Pinpoint the cell where the given text exists, returning its (x, y) midpoint coordinate. 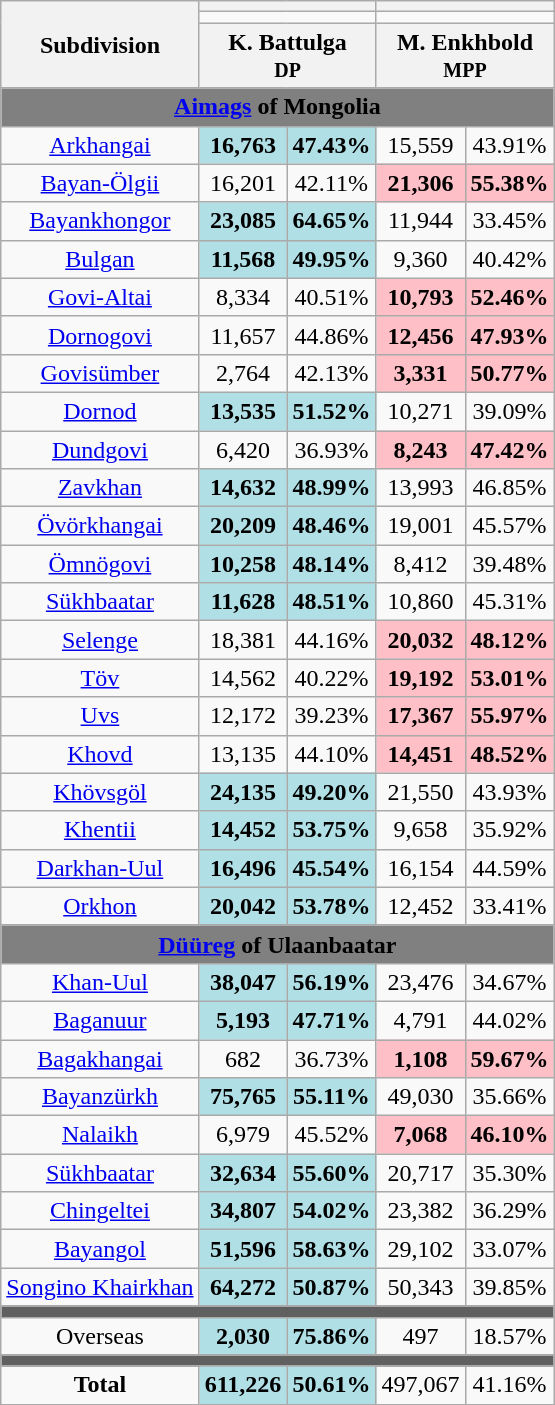
16,763 (243, 145)
36.73% (332, 1059)
Dornod (100, 411)
55.60% (332, 1173)
20,717 (420, 1173)
50.61% (332, 1385)
Khan-Uul (100, 982)
40.51% (332, 297)
43.93% (510, 792)
Subdivision (100, 44)
Zavkhan (100, 488)
13,535 (243, 411)
16,201 (243, 183)
48.99% (332, 488)
Khentii (100, 830)
611,226 (243, 1385)
10,271 (420, 411)
47.93% (510, 335)
Uvs (100, 716)
Orkhon (100, 906)
5,193 (243, 1020)
Khövsgöl (100, 792)
36.93% (332, 449)
2,764 (243, 373)
11,628 (243, 602)
32,634 (243, 1173)
48.14% (332, 564)
39.09% (510, 411)
55.97% (510, 716)
50.87% (332, 1287)
Baganuur (100, 1020)
13,993 (420, 488)
6,420 (243, 449)
33.41% (510, 906)
55.11% (332, 1097)
Bayan-Ölgii (100, 183)
53.75% (332, 830)
33.07% (510, 1249)
Arkhangai (100, 145)
8,243 (420, 449)
3,331 (420, 373)
Overseas (100, 1336)
52.46% (510, 297)
11,657 (243, 335)
44.16% (332, 640)
14,562 (243, 678)
Selenge (100, 640)
Bayangol (100, 1249)
45.57% (510, 526)
49.95% (332, 259)
11,944 (420, 221)
497 (420, 1336)
64,272 (243, 1287)
Chingeltei (100, 1211)
56.19% (332, 982)
9,658 (420, 830)
K. BattulgaDP (288, 56)
45.54% (332, 868)
46.10% (510, 1135)
44.10% (332, 754)
18,381 (243, 640)
10,860 (420, 602)
Bagakhangai (100, 1059)
Govisümber (100, 373)
53.01% (510, 678)
4,791 (420, 1020)
Khovd (100, 754)
16,496 (243, 868)
42.13% (332, 373)
Nalaikh (100, 1135)
47.43% (332, 145)
M. EnkhboldMPP (465, 56)
47.42% (510, 449)
2,030 (243, 1336)
15,559 (420, 145)
18.57% (510, 1336)
10,793 (420, 297)
17,367 (420, 716)
Ömnögovi (100, 564)
44.86% (332, 335)
48.52% (510, 754)
35.30% (510, 1173)
50.77% (510, 373)
51,596 (243, 1249)
682 (243, 1059)
Bayanzürkh (100, 1097)
Övörkhangai (100, 526)
19,192 (420, 678)
Bayankhongor (100, 221)
29,102 (420, 1249)
59.67% (510, 1059)
75.86% (332, 1336)
75,765 (243, 1097)
8,412 (420, 564)
42.11% (332, 183)
41.16% (510, 1385)
43.91% (510, 145)
35.66% (510, 1097)
12,172 (243, 716)
40.22% (332, 678)
33.45% (510, 221)
14,452 (243, 830)
Aimags of Mongolia (278, 107)
8,334 (243, 297)
20,042 (243, 906)
21,550 (420, 792)
45.52% (332, 1135)
39.23% (332, 716)
Govi-Altai (100, 297)
21,306 (420, 183)
20,209 (243, 526)
23,382 (420, 1211)
Songino Khairkhan (100, 1287)
51.52% (332, 411)
Darkhan-Uul (100, 868)
23,476 (420, 982)
7,068 (420, 1135)
Dornogovi (100, 335)
39.48% (510, 564)
55.38% (510, 183)
497,067 (420, 1385)
10,258 (243, 564)
12,456 (420, 335)
48.12% (510, 640)
Düüreg of Ulaanbaatar (278, 944)
14,632 (243, 488)
34.67% (510, 982)
Töv (100, 678)
44.59% (510, 868)
1,108 (420, 1059)
12,452 (420, 906)
9,360 (420, 259)
39.85% (510, 1287)
35.92% (510, 830)
53.78% (332, 906)
19,001 (420, 526)
36.29% (510, 1211)
23,085 (243, 221)
38,047 (243, 982)
47.71% (332, 1020)
50,343 (420, 1287)
49,030 (420, 1097)
20,032 (420, 640)
16,154 (420, 868)
45.31% (510, 602)
Dundgovi (100, 449)
13,135 (243, 754)
11,568 (243, 259)
49.20% (332, 792)
34,807 (243, 1211)
48.51% (332, 602)
48.46% (332, 526)
40.42% (510, 259)
64.65% (332, 221)
58.63% (332, 1249)
24,135 (243, 792)
14,451 (420, 754)
54.02% (332, 1211)
Total (100, 1385)
44.02% (510, 1020)
6,979 (243, 1135)
46.85% (510, 488)
Bulgan (100, 259)
